Provide the (X, Y) coordinate of the cell's center where the given text is located.  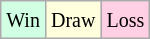
Draw (72, 20)
Loss (126, 20)
Win (24, 20)
